Return the [X, Y] coordinate for the center point of the cell that contains the specified text.  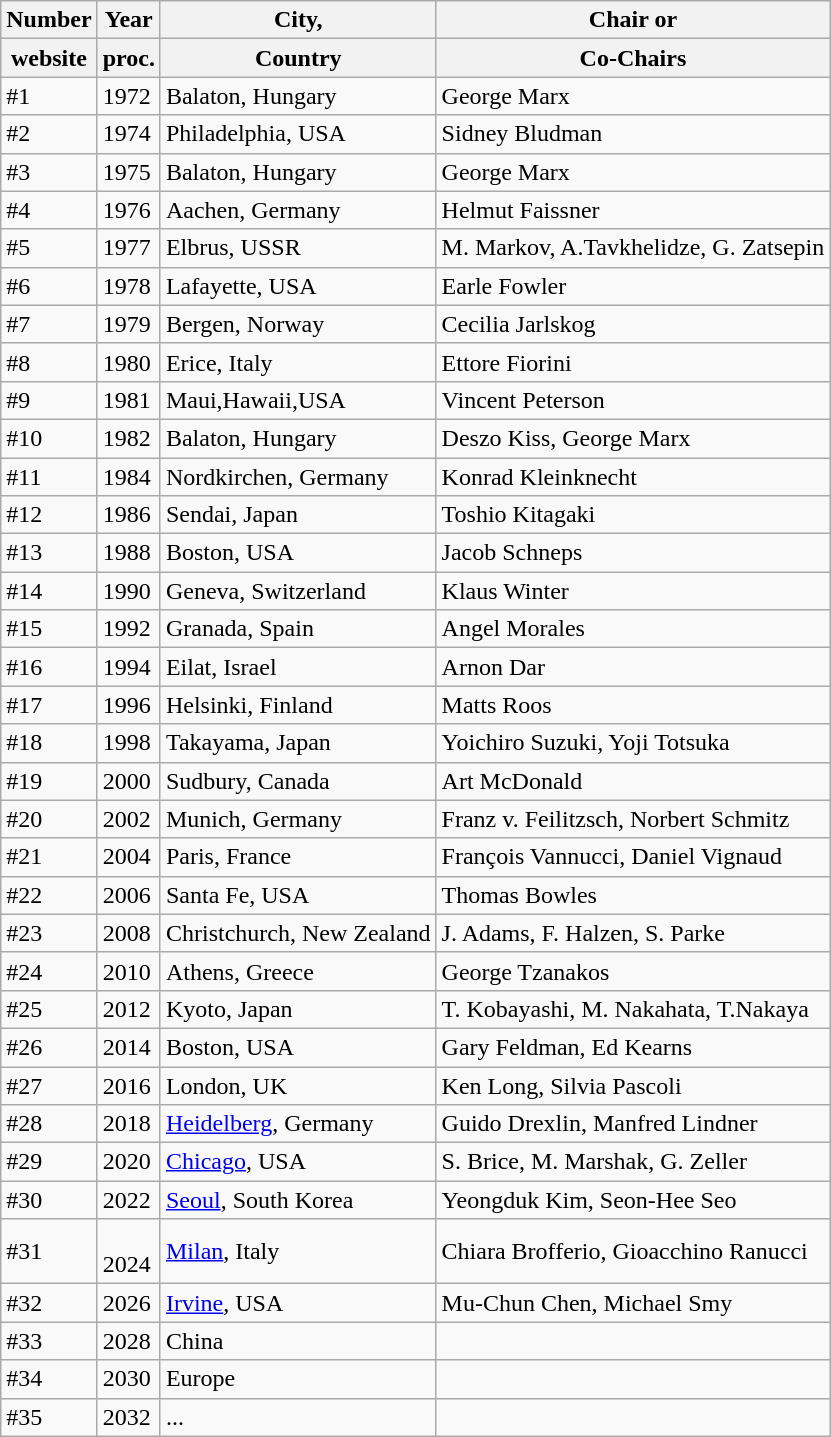
Geneva, Switzerland [298, 591]
S. Brice, M. Marshak, G. Zeller [633, 1162]
Eilat, Israel [298, 667]
#11 [49, 477]
Sidney Bludman [633, 134]
1979 [128, 324]
China [298, 1341]
1994 [128, 667]
2032 [128, 1417]
Yoichiro Suzuki, Yoji Totsuka [633, 743]
Sudbury, Canada [298, 781]
Elbrus, USSR [298, 248]
#4 [49, 210]
#31 [49, 1252]
#33 [49, 1341]
1972 [128, 96]
Europe [298, 1379]
Lafayette, USA [298, 286]
Philadelphia, USA [298, 134]
Guido Drexlin, Manfred Lindner [633, 1124]
Thomas Bowles [633, 895]
2026 [128, 1303]
#7 [49, 324]
Yeongduk Kim, Seon-Hee Seo [633, 1200]
Deszo Kiss, George Marx [633, 438]
1990 [128, 591]
#10 [49, 438]
George Tzanakos [633, 971]
#1 [49, 96]
Erice, Italy [298, 362]
1998 [128, 743]
Arnon Dar [633, 667]
2030 [128, 1379]
1988 [128, 553]
1981 [128, 400]
Earle Fowler [633, 286]
#16 [49, 667]
2006 [128, 895]
Granada, Spain [298, 629]
#8 [49, 362]
2018 [128, 1124]
2010 [128, 971]
M. Markov, A.Tavkhelidze, G. Zatsepin [633, 248]
T. Kobayashi, M. Nakahata, T.Nakaya [633, 1009]
Kyoto, Japan [298, 1009]
Vincent Peterson [633, 400]
Milan, Italy [298, 1252]
2020 [128, 1162]
Maui,Hawaii,USA [298, 400]
#19 [49, 781]
Year [128, 20]
Sendai, Japan [298, 515]
#25 [49, 1009]
#13 [49, 553]
Chiara Brofferio, Gioacchino Ranucci [633, 1252]
#3 [49, 172]
#21 [49, 857]
Angel Morales [633, 629]
Christchurch, New Zealand [298, 933]
2016 [128, 1085]
Chair or [633, 20]
#32 [49, 1303]
#12 [49, 515]
Munich, Germany [298, 819]
Matts Roos [633, 705]
#22 [49, 895]
Toshio Kitagaki [633, 515]
1986 [128, 515]
1982 [128, 438]
City, [298, 20]
#9 [49, 400]
1974 [128, 134]
Ken Long, Silvia Pascoli [633, 1085]
#6 [49, 286]
1976 [128, 210]
Art McDonald [633, 781]
#2 [49, 134]
#5 [49, 248]
Athens, Greece [298, 971]
#26 [49, 1047]
2014 [128, 1047]
1984 [128, 477]
1980 [128, 362]
Takayama, Japan [298, 743]
1978 [128, 286]
Co-Chairs [633, 58]
#28 [49, 1124]
#35 [49, 1417]
Helsinki, Finland [298, 705]
2024 [128, 1252]
2004 [128, 857]
#14 [49, 591]
Chicago, USA [298, 1162]
Cecilia Jarlskog [633, 324]
#23 [49, 933]
Klaus Winter [633, 591]
website [49, 58]
#20 [49, 819]
Jacob Schneps [633, 553]
London, UK [298, 1085]
Santa Fe, USA [298, 895]
2008 [128, 933]
#15 [49, 629]
2028 [128, 1341]
Bergen, Norway [298, 324]
2002 [128, 819]
#17 [49, 705]
Nordkirchen, Germany [298, 477]
Heidelberg, Germany [298, 1124]
Ettore Fiorini [633, 362]
#27 [49, 1085]
Helmut Faissner [633, 210]
2022 [128, 1200]
#29 [49, 1162]
Konrad Kleinknecht [633, 477]
J. Adams, F. Halzen, S. Parke [633, 933]
Irvine, USA [298, 1303]
1996 [128, 705]
#18 [49, 743]
... [298, 1417]
#30 [49, 1200]
2000 [128, 781]
proc. [128, 58]
Franz v. Feilitzsch, Norbert Schmitz [633, 819]
Mu-Chun Chen, Michael Smy [633, 1303]
2012 [128, 1009]
1977 [128, 248]
Paris, France [298, 857]
François Vannucci, Daniel Vignaud [633, 857]
Number [49, 20]
#24 [49, 971]
Gary Feldman, Ed Kearns [633, 1047]
Country [298, 58]
1992 [128, 629]
Seoul, South Korea [298, 1200]
Aachen, Germany [298, 210]
#34 [49, 1379]
1975 [128, 172]
